Scan for the cell matching the given text and deliver its [X, Y] coordinate at center. 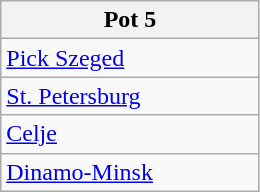
Pick Szeged [130, 58]
Dinamo-Minsk [130, 172]
Celje [130, 134]
St. Petersburg [130, 96]
Pot 5 [130, 20]
